Capture the cell that displays the provided text and extract its (X, Y) central coordinate. 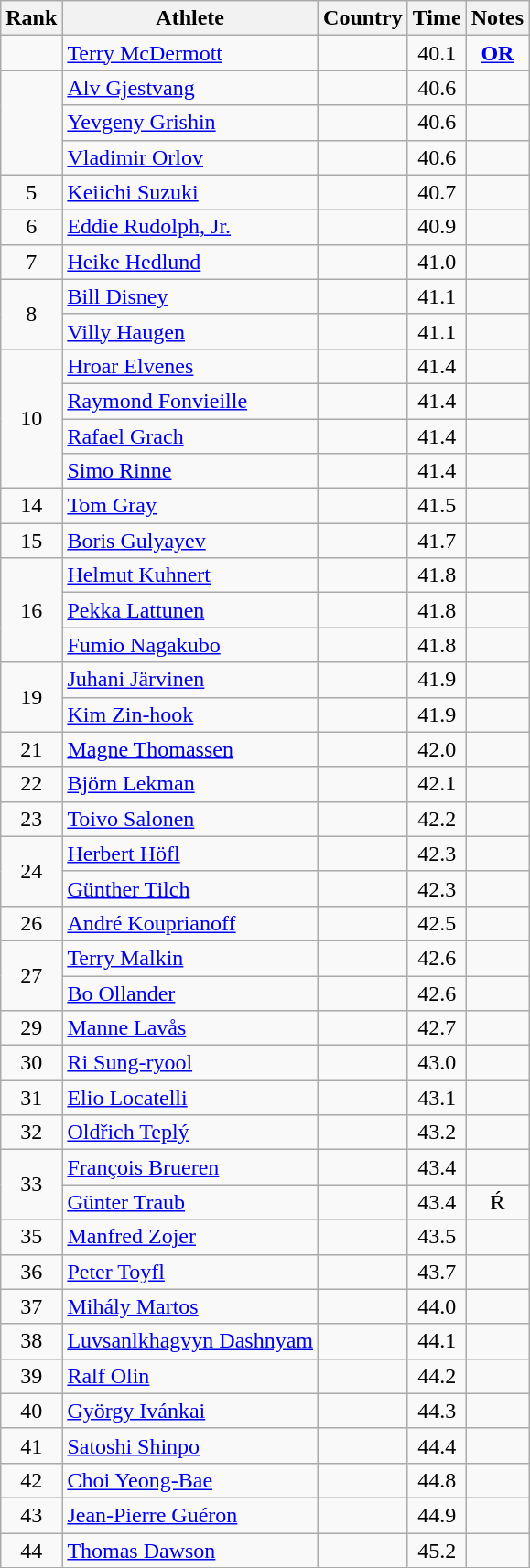
Keiichi Suzuki (190, 192)
33 (31, 1185)
42.2 (437, 819)
40 (31, 1411)
10 (31, 418)
42.0 (437, 749)
22 (31, 784)
24 (31, 871)
27 (31, 975)
35 (31, 1237)
Herbert Höfl (190, 854)
44.0 (437, 1306)
43.0 (437, 1063)
21 (31, 749)
Terry McDermott (190, 53)
Athlete (190, 18)
40.7 (437, 192)
44.3 (437, 1411)
Oldřich Teplý (190, 1133)
43.2 (437, 1133)
32 (31, 1133)
16 (31, 610)
Günter Traub (190, 1202)
Country (363, 18)
Time (437, 18)
Mihály Martos (190, 1306)
Satoshi Shinpo (190, 1445)
Günther Tilch (190, 888)
Manne Lavås (190, 1028)
OR (497, 53)
Vladimir Orlov (190, 157)
44.8 (437, 1480)
Heike Hedlund (190, 262)
Yevgeny Grishin (190, 123)
42.7 (437, 1028)
43 (31, 1515)
30 (31, 1063)
François Brueren (190, 1167)
7 (31, 262)
44 (31, 1551)
Luvsanlkhagvyn Dashnyam (190, 1341)
43.7 (437, 1272)
Björn Lekman (190, 784)
36 (31, 1272)
Toivo Salonen (190, 819)
Notes (497, 18)
43.5 (437, 1237)
Simo Rinne (190, 471)
42.1 (437, 784)
44.1 (437, 1341)
Rafael Grach (190, 436)
Ralf Olin (190, 1376)
41.0 (437, 262)
André Kouprianoff (190, 923)
42 (31, 1480)
45.2 (437, 1551)
44.2 (437, 1376)
44.4 (437, 1445)
41.5 (437, 506)
Helmut Kuhnert (190, 575)
Manfred Zojer (190, 1237)
14 (31, 506)
Magne Thomassen (190, 749)
40.9 (437, 227)
Jean-Pierre Guéron (190, 1515)
Juhani Järvinen (190, 680)
Tom Gray (190, 506)
41 (31, 1445)
Choi Yeong-Bae (190, 1480)
Terry Malkin (190, 958)
42.5 (437, 923)
Eddie Rudolph, Jr. (190, 227)
Elio Locatelli (190, 1098)
Hroar Elvenes (190, 366)
31 (31, 1098)
Rank (31, 18)
23 (31, 819)
György Ivánkai (190, 1411)
37 (31, 1306)
5 (31, 192)
43.1 (437, 1098)
41.7 (437, 541)
6 (31, 227)
Alv Gjestvang (190, 88)
39 (31, 1376)
Pekka Lattunen (190, 610)
Bo Ollander (190, 993)
44.9 (437, 1515)
15 (31, 541)
Villy Haugen (190, 331)
Raymond Fonvieille (190, 401)
40.1 (437, 53)
26 (31, 923)
19 (31, 697)
Peter Toyfl (190, 1272)
Boris Gulyayev (190, 541)
38 (31, 1341)
Ŕ (497, 1202)
Ri Sung-ryool (190, 1063)
8 (31, 314)
Bill Disney (190, 296)
29 (31, 1028)
Thomas Dawson (190, 1551)
Fumio Nagakubo (190, 645)
Kim Zin-hook (190, 714)
